Extract the (x, y) coordinate from the center of the cell holding the provided text.  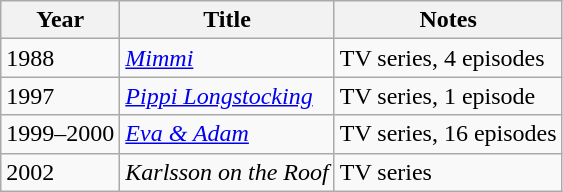
Title (227, 20)
Mimmi (227, 58)
TV series, 1 episode (448, 96)
TV series, 16 episodes (448, 134)
1999–2000 (60, 134)
TV series, 4 episodes (448, 58)
Karlsson on the Roof (227, 172)
1988 (60, 58)
Eva & Adam (227, 134)
Year (60, 20)
TV series (448, 172)
Pippi Longstocking (227, 96)
1997 (60, 96)
Notes (448, 20)
2002 (60, 172)
